Determine the (X, Y) coordinate at the center of the cell enclosing the given text.  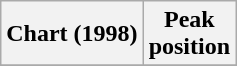
Chart (1998) (72, 34)
Peakposition (189, 34)
